Return (X, Y) of the center of cell containing provided text 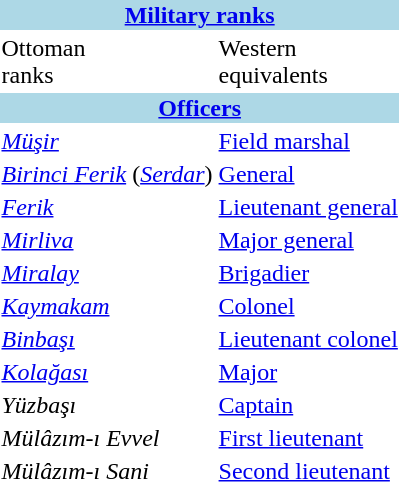
Miralay (107, 273)
Colonel (308, 306)
Mirliva (107, 240)
Ferik (107, 207)
Müşir (107, 141)
Lieutenant colonel (308, 339)
Major (308, 372)
Ottomanranks (107, 62)
Mülâzım-ı Evvel (107, 438)
Birinci Ferik (Serdar) (107, 174)
Kaymakam (107, 306)
Captain (308, 405)
Field marshal (308, 141)
Binbaşı (107, 339)
First lieutenant (308, 438)
Westernequivalents (308, 62)
Kolağası (107, 372)
Lieutenant general (308, 207)
General (308, 174)
Yüzbaşı (107, 405)
Major general (308, 240)
Officers (200, 108)
Brigadier (308, 273)
Military ranks (200, 15)
